Provide the [x, y] coordinate of the cell's center where the given text is located.  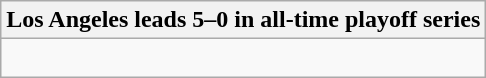
Los Angeles leads 5–0 in all-time playoff series [244, 20]
